Output the [X, Y] coordinate of the center of the cell containing the given text.  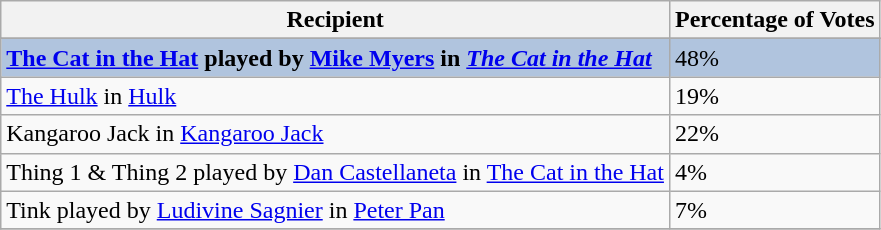
7% [774, 210]
Recipient [336, 20]
22% [774, 134]
Tink played by Ludivine Sagnier in Peter Pan [336, 210]
48% [774, 58]
19% [774, 96]
Kangaroo Jack in Kangaroo Jack [336, 134]
The Cat in the Hat played by Mike Myers in The Cat in the Hat [336, 58]
Percentage of Votes [774, 20]
The Hulk in Hulk [336, 96]
Thing 1 & Thing 2 played by Dan Castellaneta in The Cat in the Hat [336, 172]
4% [774, 172]
